Identify which cell holds the provided text, then report its [X, Y] central coordinate. 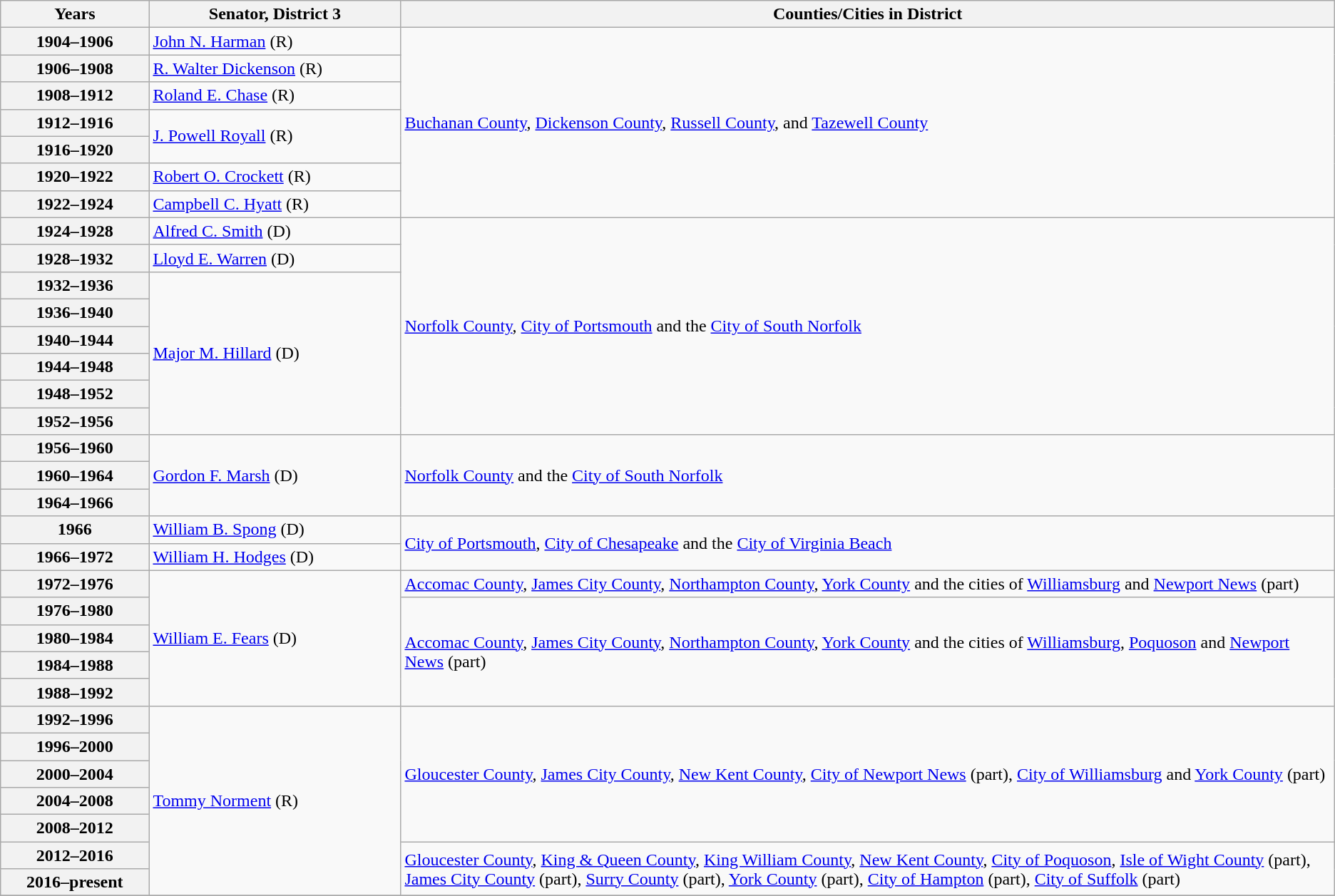
R. Walter Dickenson (R) [275, 68]
1976–1980 [75, 611]
William B. Spong (D) [275, 530]
John N. Harman (R) [275, 41]
Counties/Cities in District [867, 14]
Norfolk County and the City of South Norfolk [867, 475]
1936–1940 [75, 312]
1988–1992 [75, 692]
1956–1960 [75, 448]
Accomac County, James City County, Northampton County, York County and the cities of Williamsburg and Newport News (part) [867, 584]
William E. Fears (D) [275, 638]
1944–1948 [75, 367]
1972–1976 [75, 584]
Senator, District 3 [275, 14]
Roland E. Chase (R) [275, 96]
Campbell C. Hyatt (R) [275, 204]
1980–1984 [75, 638]
J. Powell Royall (R) [275, 136]
1904–1906 [75, 41]
Major M. Hillard (D) [275, 353]
1912–1916 [75, 123]
Years [75, 14]
1932–1936 [75, 285]
1966 [75, 530]
1966–1972 [75, 557]
1916–1920 [75, 150]
1960–1964 [75, 475]
Tommy Norment (R) [275, 800]
1940–1944 [75, 340]
1984–1988 [75, 665]
1924–1928 [75, 231]
1922–1924 [75, 204]
1992–1996 [75, 719]
Gordon F. Marsh (D) [275, 475]
1964–1966 [75, 503]
Alfred C. Smith (D) [275, 231]
1996–2000 [75, 746]
2016–present [75, 882]
2008–2012 [75, 828]
Robert O. Crockett (R) [275, 177]
2004–2008 [75, 801]
Accomac County, James City County, Northampton County, York County and the cities of Williamsburg, Poquoson and Newport News (part) [867, 652]
2012–2016 [75, 855]
2000–2004 [75, 773]
1908–1912 [75, 96]
1906–1908 [75, 68]
Gloucester County, James City County, New Kent County, City of Newport News (part), City of Williamsburg and York County (part) [867, 773]
Lloyd E. Warren (D) [275, 258]
1928–1932 [75, 258]
1920–1922 [75, 177]
Buchanan County, Dickenson County, Russell County, and Tazewell County [867, 123]
1952–1956 [75, 421]
1948–1952 [75, 394]
William H. Hodges (D) [275, 557]
City of Portsmouth, City of Chesapeake and the City of Virginia Beach [867, 543]
Norfolk County, City of Portsmouth and the City of South Norfolk [867, 326]
